Provide the (x, y) coordinate of the cell's center where the given text is located.  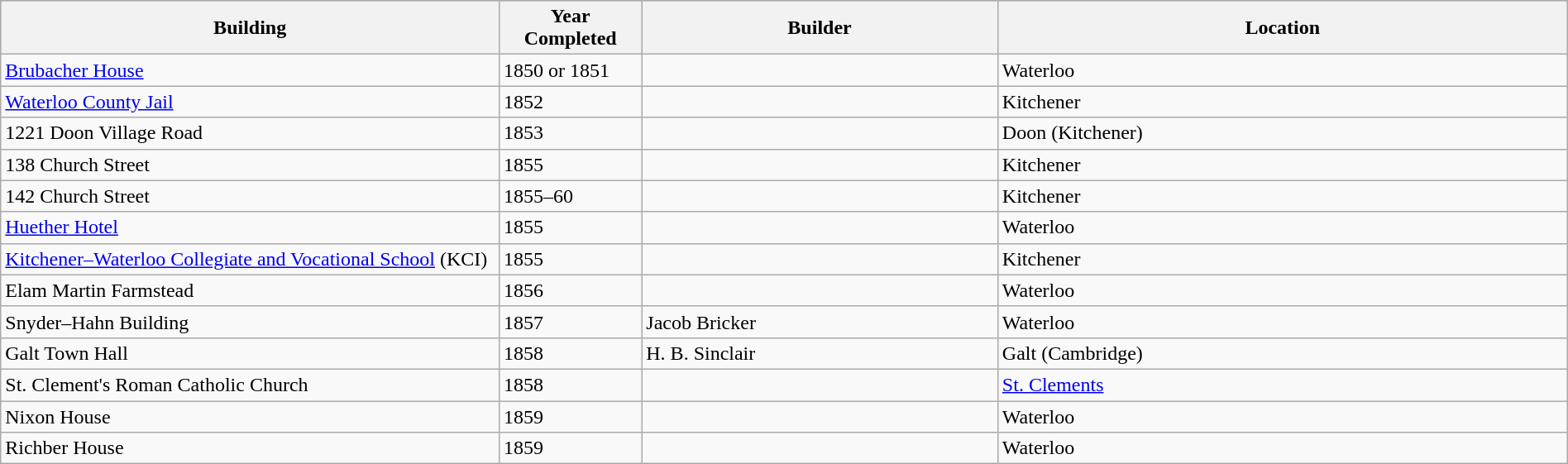
1856 (571, 290)
Location (1282, 28)
Year Completed (571, 28)
142 Church Street (250, 196)
Builder (820, 28)
Kitchener–Waterloo Collegiate and Vocational School (KCI) (250, 259)
1855–60 (571, 196)
Brubacher House (250, 70)
Galt Town Hall (250, 353)
Nixon House (250, 416)
St. Clements (1282, 385)
St. Clement's Roman Catholic Church (250, 385)
1857 (571, 322)
1221 Doon Village Road (250, 133)
Building (250, 28)
Galt (Cambridge) (1282, 353)
Elam Martin Farmstead (250, 290)
1850 or 1851 (571, 70)
Richber House (250, 448)
Jacob Bricker (820, 322)
Doon (Kitchener) (1282, 133)
Snyder–Hahn Building (250, 322)
138 Church Street (250, 165)
Waterloo County Jail (250, 102)
H. B. Sinclair (820, 353)
1853 (571, 133)
Huether Hotel (250, 227)
1852 (571, 102)
